For the text-containing cell, return its midpoint in (X, Y) coordinate format. 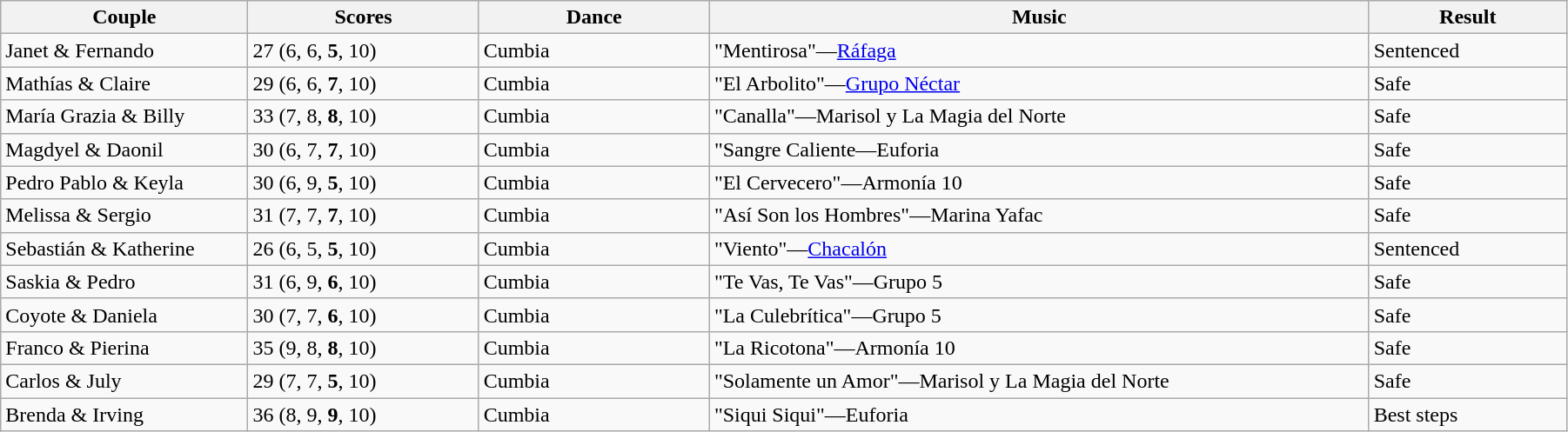
"Siqui Siqui"—Euforia (1039, 415)
Janet & Fernando (124, 50)
"La Ricotona"—Armonía 10 (1039, 348)
Magdyel & Daonil (124, 150)
Coyote & Daniela (124, 315)
Melissa & Sergio (124, 216)
33 (7, 8, 8, 10) (364, 116)
"Mentirosa"—Ráfaga (1039, 50)
35 (9, 8, 8, 10) (364, 348)
Scores (364, 17)
27 (6, 6, 5, 10) (364, 50)
36 (8, 9, 9, 10) (364, 415)
"Viento"—Chacalón (1039, 249)
30 (7, 7, 6, 10) (364, 315)
29 (7, 7, 5, 10) (364, 381)
Pedro Pablo & Keyla (124, 183)
Couple (124, 17)
Franco & Pierina (124, 348)
Sebastián & Katherine (124, 249)
"Solamente un Amor"—Marisol y La Magia del Norte (1039, 381)
"Te Vas, Te Vas"—Grupo 5 (1039, 282)
Brenda & Irving (124, 415)
Saskia & Pedro (124, 282)
Result (1467, 17)
"El Cervecero"—Armonía 10 (1039, 183)
"Así Son los Hombres"—Marina Yafac (1039, 216)
Dance (593, 17)
31 (7, 7, 7, 10) (364, 216)
"Canalla"—Marisol y La Magia del Norte (1039, 116)
Mathías & Claire (124, 83)
29 (6, 6, 7, 10) (364, 83)
"Sangre Caliente—Euforia (1039, 150)
26 (6, 5, 5, 10) (364, 249)
"El Arbolito"—Grupo Néctar (1039, 83)
Best steps (1467, 415)
"La Culebrítica"—Grupo 5 (1039, 315)
31 (6, 9, 6, 10) (364, 282)
30 (6, 7, 7, 10) (364, 150)
Carlos & July (124, 381)
María Grazia & Billy (124, 116)
Music (1039, 17)
30 (6, 9, 5, 10) (364, 183)
